Locate the cell with the specified text and output its [x, y] center coordinate. 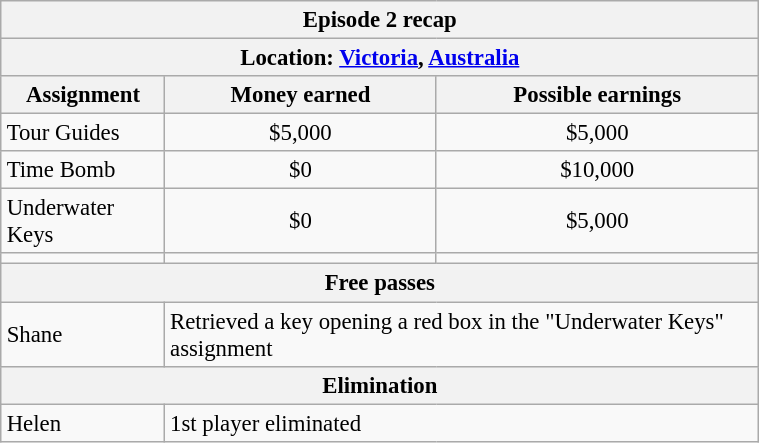
Money earned [300, 95]
Retrieved a key opening a red box in the "Underwater Keys" assignment [462, 334]
Location: Victoria, Australia [380, 57]
$10,000 [597, 170]
Possible earnings [597, 95]
Underwater Keys [82, 222]
1st player eliminated [462, 423]
Tour Guides [82, 133]
Time Bomb [82, 170]
Episode 2 recap [380, 20]
Free passes [380, 283]
Assignment [82, 95]
Shane [82, 334]
Helen [82, 423]
Elimination [380, 385]
